For the text-containing cell, return its midpoint in (x, y) coordinate format. 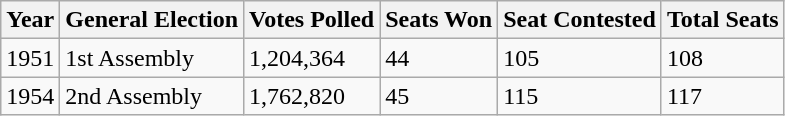
45 (439, 96)
105 (580, 58)
1st Assembly (152, 58)
Total Seats (722, 20)
Seats Won (439, 20)
1954 (30, 96)
1,762,820 (312, 96)
115 (580, 96)
Votes Polled (312, 20)
Seat Contested (580, 20)
1,204,364 (312, 58)
1951 (30, 58)
117 (722, 96)
44 (439, 58)
General Election (152, 20)
2nd Assembly (152, 96)
108 (722, 58)
Year (30, 20)
